Return the [x, y] coordinate for the center point of the cell that contains the specified text.  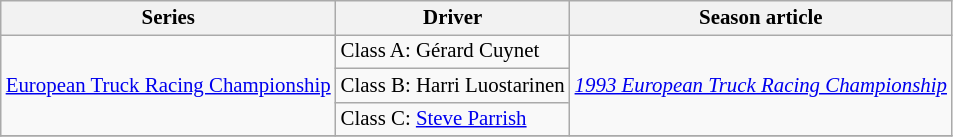
Season article [761, 18]
Class B: Harri Luostarinen [453, 85]
Driver [453, 18]
Class C: Steve Parrish [453, 119]
Series [168, 18]
Class A: Gérard Cuynet [453, 51]
European Truck Racing Championship [168, 85]
1993 European Truck Racing Championship [761, 85]
